Capture the cell that displays the provided text and extract its (x, y) central coordinate. 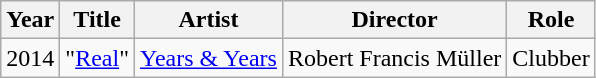
Clubber (551, 58)
Robert Francis Müller (394, 58)
Year (30, 20)
"Real" (98, 58)
Years & Years (208, 58)
Director (394, 20)
2014 (30, 58)
Title (98, 20)
Artist (208, 20)
Role (551, 20)
